Output the (X, Y) coordinate of the center of the cell containing the given text.  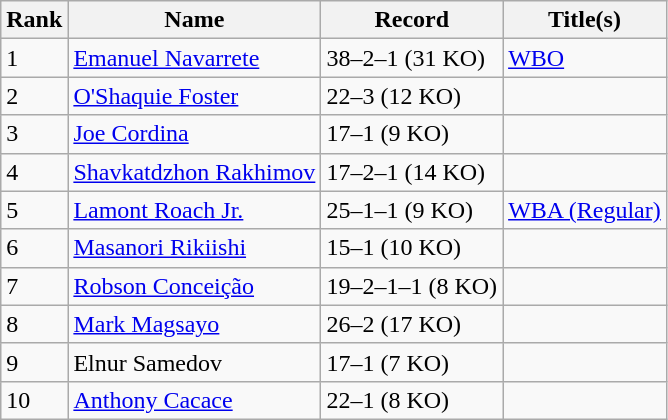
O'Shaquie Foster (194, 96)
Elnur Samedov (194, 362)
19–2–1–1 (8 KO) (412, 286)
4 (34, 172)
6 (34, 248)
26–2 (17 KO) (412, 324)
17–2–1 (14 KO) (412, 172)
Record (412, 20)
WBA (Regular) (585, 210)
5 (34, 210)
Masanori Rikiishi (194, 248)
2 (34, 96)
Anthony Cacace (194, 400)
22–1 (8 KO) (412, 400)
7 (34, 286)
WBO (585, 58)
15–1 (10 KO) (412, 248)
Shavkatdzhon Rakhimov (194, 172)
22–3 (12 KO) (412, 96)
17–1 (9 KO) (412, 134)
8 (34, 324)
25–1–1 (9 KO) (412, 210)
1 (34, 58)
Rank (34, 20)
Title(s) (585, 20)
Mark Magsayo (194, 324)
Robson Conceição (194, 286)
Lamont Roach Jr. (194, 210)
9 (34, 362)
17–1 (7 KO) (412, 362)
3 (34, 134)
Joe Cordina (194, 134)
38–2–1 (31 KO) (412, 58)
Emanuel Navarrete (194, 58)
Name (194, 20)
10 (34, 400)
